Identify which cell holds the provided text, then report its [X, Y] central coordinate. 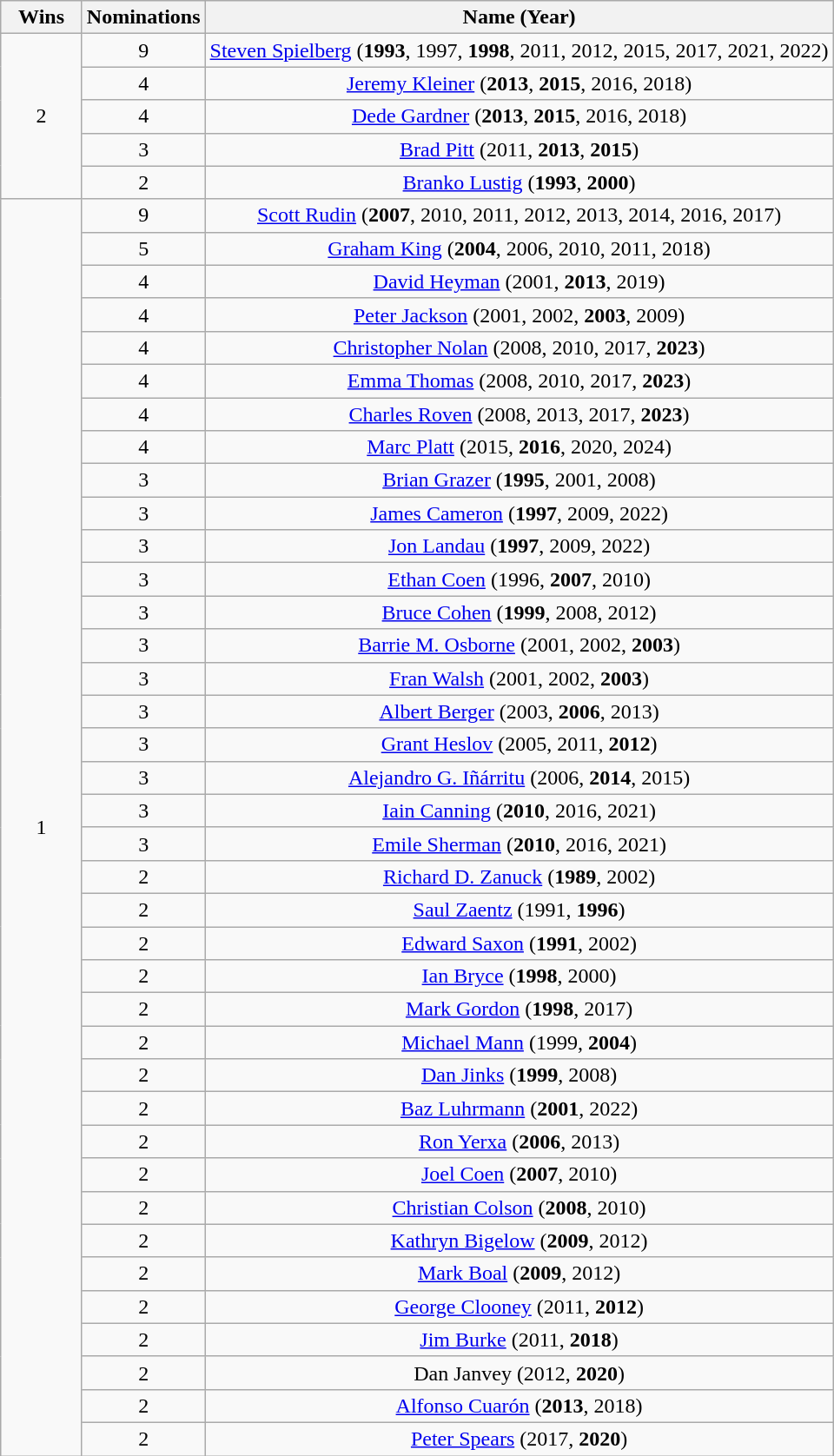
Emma Thomas (2008, 2010, 2017, 2023) [520, 381]
Michael Mann (1999, 2004) [520, 1042]
David Heyman (2001, 2013, 2019) [520, 281]
Nominations [143, 17]
Kathryn Bigelow (2009, 2012) [520, 1241]
Scott Rudin (2007, 2010, 2011, 2012, 2013, 2014, 2016, 2017) [520, 215]
Fran Walsh (2001, 2002, 2003) [520, 678]
Brad Pitt (2011, 2013, 2015) [520, 149]
1 [42, 827]
Charles Roven (2008, 2013, 2017, 2023) [520, 414]
Albert Berger (2003, 2006, 2013) [520, 711]
Dan Jinks (1999, 2008) [520, 1075]
Alejandro G. Iñárritu (2006, 2014, 2015) [520, 778]
Mark Gordon (1998, 2017) [520, 1009]
Christian Colson (2008, 2010) [520, 1208]
Peter Spears (2017, 2020) [520, 1439]
Emile Sherman (2010, 2016, 2021) [520, 844]
Ethan Coen (1996, 2007, 2010) [520, 579]
Baz Luhrmann (2001, 2022) [520, 1109]
Ron Yerxa (2006, 2013) [520, 1142]
Grant Heslov (2005, 2011, 2012) [520, 745]
Barrie M. Osborne (2001, 2002, 2003) [520, 645]
Joel Coen (2007, 2010) [520, 1175]
Peter Jackson (2001, 2002, 2003, 2009) [520, 314]
Richard D. Zanuck (1989, 2002) [520, 877]
Jon Landau (1997, 2009, 2022) [520, 546]
Steven Spielberg (1993, 1997, 1998, 2011, 2012, 2015, 2017, 2021, 2022) [520, 50]
5 [143, 248]
Alfonso Cuarón (2013, 2018) [520, 1406]
Branko Lustig (1993, 2000) [520, 182]
George Clooney (2011, 2012) [520, 1307]
Iain Canning (2010, 2016, 2021) [520, 811]
Graham King (2004, 2006, 2010, 2011, 2018) [520, 248]
Marc Platt (2015, 2016, 2020, 2024) [520, 447]
Saul Zaentz (1991, 1996) [520, 910]
Ian Bryce (1998, 2000) [520, 976]
Wins [42, 17]
Name (Year) [520, 17]
James Cameron (1997, 2009, 2022) [520, 513]
Edward Saxon (1991, 2002) [520, 943]
Jeremy Kleiner (2013, 2015, 2016, 2018) [520, 83]
Jim Burke (2011, 2018) [520, 1340]
Christopher Nolan (2008, 2010, 2017, 2023) [520, 347]
Bruce Cohen (1999, 2008, 2012) [520, 612]
Dede Gardner (2013, 2015, 2016, 2018) [520, 116]
Brian Grazer (1995, 2001, 2008) [520, 480]
Dan Janvey (2012, 2020) [520, 1373]
Mark Boal (2009, 2012) [520, 1274]
